Find where the given text appears and provide that cell's center as [x, y] coordinate. 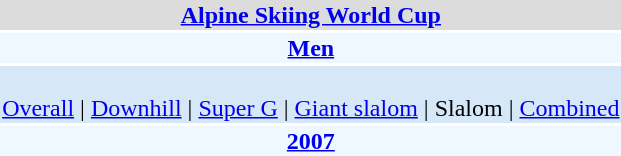
Alpine Skiing World Cup [311, 15]
Men [311, 48]
2007 [311, 141]
Overall | Downhill | Super G | Giant slalom | Slalom | Combined [311, 94]
